Output the (x, y) coordinate of the center of the cell containing the given text.  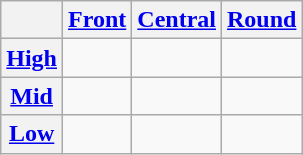
Central (177, 20)
Mid (32, 96)
Front (98, 20)
Low (32, 134)
Round (262, 20)
High (32, 58)
